For the text-containing cell, return its midpoint in (x, y) coordinate format. 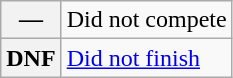
— (31, 20)
DNF (31, 58)
Did not compete (146, 20)
Did not finish (146, 58)
